From the cell containing the given text, extract its center point as (x, y) coordinate. 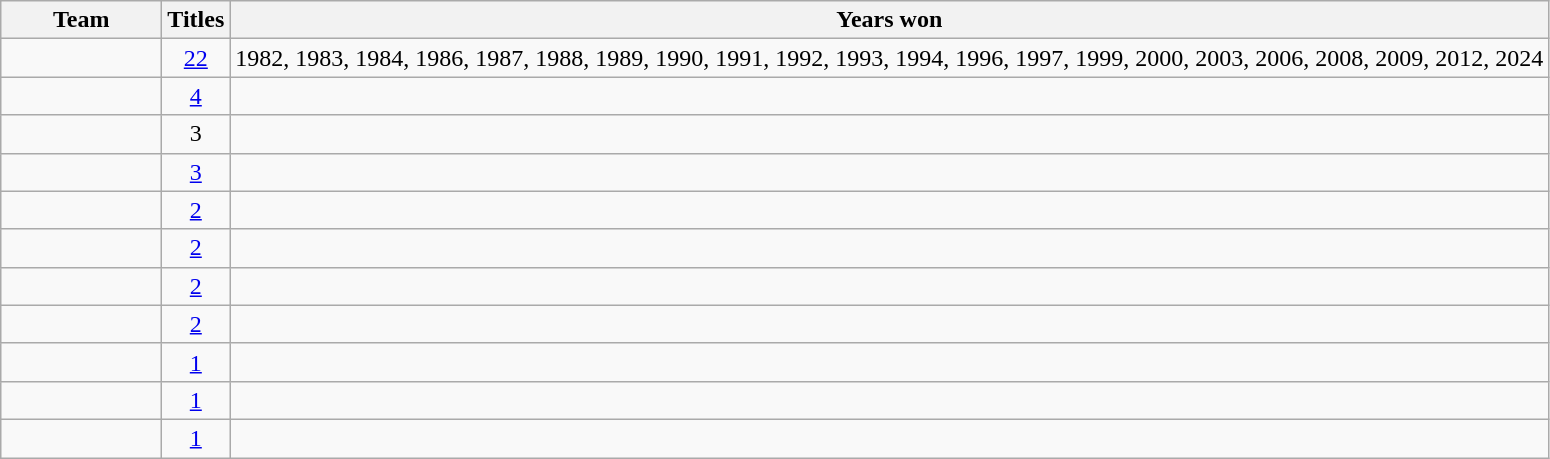
4 (196, 96)
Titles (196, 20)
22 (196, 58)
1982, 1983, 1984, 1986, 1987, 1988, 1989, 1990, 1991, 1992, 1993, 1994, 1996, 1997, 1999, 2000, 2003, 2006, 2008, 2009, 2012, 2024 (890, 58)
Team (82, 20)
Years won (890, 20)
